Determine the [x, y] coordinate at the center of the cell enclosing the given text.  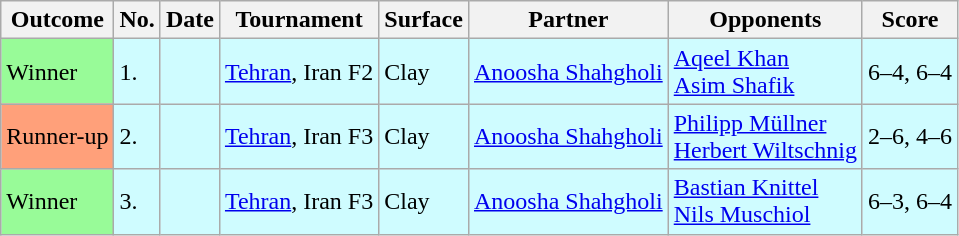
2. [137, 136]
Bastian Knittel Nils Muschiol [765, 202]
Tournament [298, 20]
Date [190, 20]
Partner [568, 20]
1. [137, 72]
Aqeel Khan Asim Shafik [765, 72]
Runner-up [58, 136]
2–6, 4–6 [910, 136]
3. [137, 202]
Opponents [765, 20]
Outcome [58, 20]
Philipp Müllner Herbert Wiltschnig [765, 136]
No. [137, 20]
6–4, 6–4 [910, 72]
Score [910, 20]
Tehran, Iran F2 [298, 72]
Surface [424, 20]
6–3, 6–4 [910, 202]
